Capture the cell that displays the provided text and extract its [x, y] central coordinate. 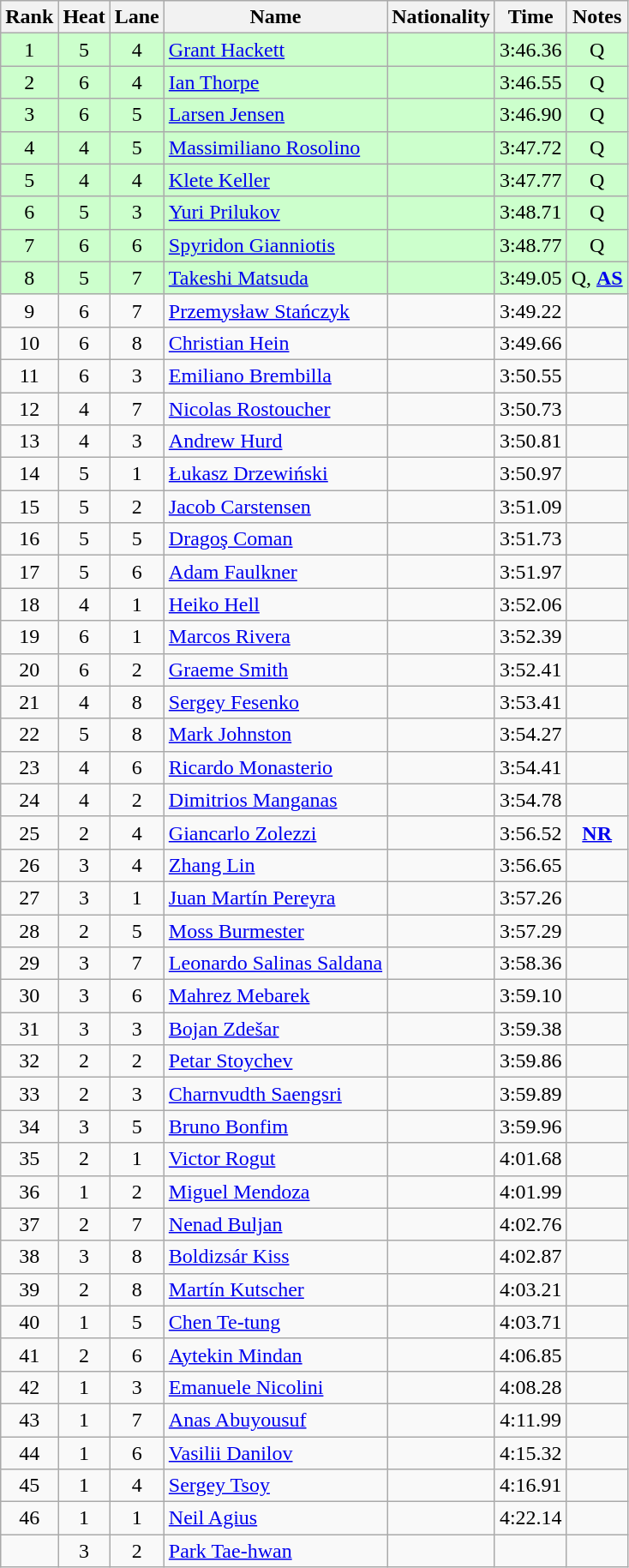
3:51.09 [530, 507]
Victor Rogut [275, 1159]
3:50.97 [530, 474]
Emanuele Nicolini [275, 1387]
Notes [596, 17]
Park Tae-hwan [275, 1551]
Mahrez Mebarek [275, 996]
23 [29, 767]
3:53.41 [530, 702]
18 [29, 604]
Nenad Buljan [275, 1224]
32 [29, 1061]
Marcos Rivera [275, 637]
Przemysław Stańczyk [275, 310]
4:02.76 [530, 1224]
26 [29, 865]
Spyridon Gianniotis [275, 245]
Name [275, 17]
3:59.89 [530, 1094]
3:59.96 [530, 1126]
Zhang Lin [275, 865]
46 [29, 1518]
Grant Hackett [275, 50]
Sergey Fesenko [275, 702]
42 [29, 1387]
Time [530, 17]
3:46.55 [530, 82]
22 [29, 735]
Vasilii Danilov [275, 1453]
Ricardo Monasterio [275, 767]
Jacob Carstensen [275, 507]
27 [29, 898]
Dimitrios Manganas [275, 800]
3:50.55 [530, 375]
3:59.38 [530, 1029]
40 [29, 1322]
3:54.27 [530, 735]
3:51.73 [530, 539]
Klete Keller [275, 180]
4:02.87 [530, 1257]
3:46.36 [530, 50]
33 [29, 1094]
3:50.81 [530, 442]
16 [29, 539]
15 [29, 507]
Dragoş Coman [275, 539]
Q, AS [596, 278]
Christian Hein [275, 343]
Yuri Prilukov [275, 213]
Takeshi Matsuda [275, 278]
43 [29, 1420]
13 [29, 442]
Emiliano Brembilla [275, 375]
3:47.72 [530, 147]
Anas Abuyousuf [275, 1420]
Charnvudth Saengsri [275, 1094]
3:49.22 [530, 310]
12 [29, 409]
3:59.86 [530, 1061]
4:06.85 [530, 1355]
Petar Stoychev [275, 1061]
Mark Johnston [275, 735]
4:22.14 [530, 1518]
Heat [84, 17]
4:08.28 [530, 1387]
28 [29, 930]
10 [29, 343]
3:57.29 [530, 930]
4:16.91 [530, 1486]
4:03.21 [530, 1289]
Miguel Mendoza [275, 1192]
3:56.65 [530, 865]
Lane [137, 17]
19 [29, 637]
17 [29, 572]
44 [29, 1453]
24 [29, 800]
4:01.68 [530, 1159]
Adam Faulkner [275, 572]
29 [29, 964]
3:56.52 [530, 832]
3:52.06 [530, 604]
4:15.32 [530, 1453]
3:49.05 [530, 278]
9 [29, 310]
Moss Burmester [275, 930]
3:48.71 [530, 213]
3:50.73 [530, 409]
4:11.99 [530, 1420]
Aytekin Mindan [275, 1355]
NR [596, 832]
Bruno Bonfim [275, 1126]
3:57.26 [530, 898]
Martín Kutscher [275, 1289]
3:47.77 [530, 180]
3:58.36 [530, 964]
3:52.39 [530, 637]
3:49.66 [530, 343]
34 [29, 1126]
31 [29, 1029]
Nicolas Rostoucher [275, 409]
20 [29, 670]
3:54.78 [530, 800]
Andrew Hurd [275, 442]
Boldizsár Kiss [275, 1257]
Bojan Zdešar [275, 1029]
3:48.77 [530, 245]
36 [29, 1192]
Ian Thorpe [275, 82]
Heiko Hell [275, 604]
11 [29, 375]
25 [29, 832]
35 [29, 1159]
21 [29, 702]
Rank [29, 17]
4:01.99 [530, 1192]
Giancarlo Zolezzi [275, 832]
Larsen Jensen [275, 115]
Sergey Tsoy [275, 1486]
30 [29, 996]
Neil Agius [275, 1518]
Juan Martín Pereyra [275, 898]
3:52.41 [530, 670]
3:59.10 [530, 996]
14 [29, 474]
37 [29, 1224]
Łukasz Drzewiński [275, 474]
Massimiliano Rosolino [275, 147]
3:51.97 [530, 572]
Leonardo Salinas Saldana [275, 964]
45 [29, 1486]
3:46.90 [530, 115]
Nationality [441, 17]
39 [29, 1289]
Chen Te-tung [275, 1322]
Graeme Smith [275, 670]
38 [29, 1257]
4:03.71 [530, 1322]
3:54.41 [530, 767]
41 [29, 1355]
